Output the [x, y] coordinate of the center of the cell containing the given text.  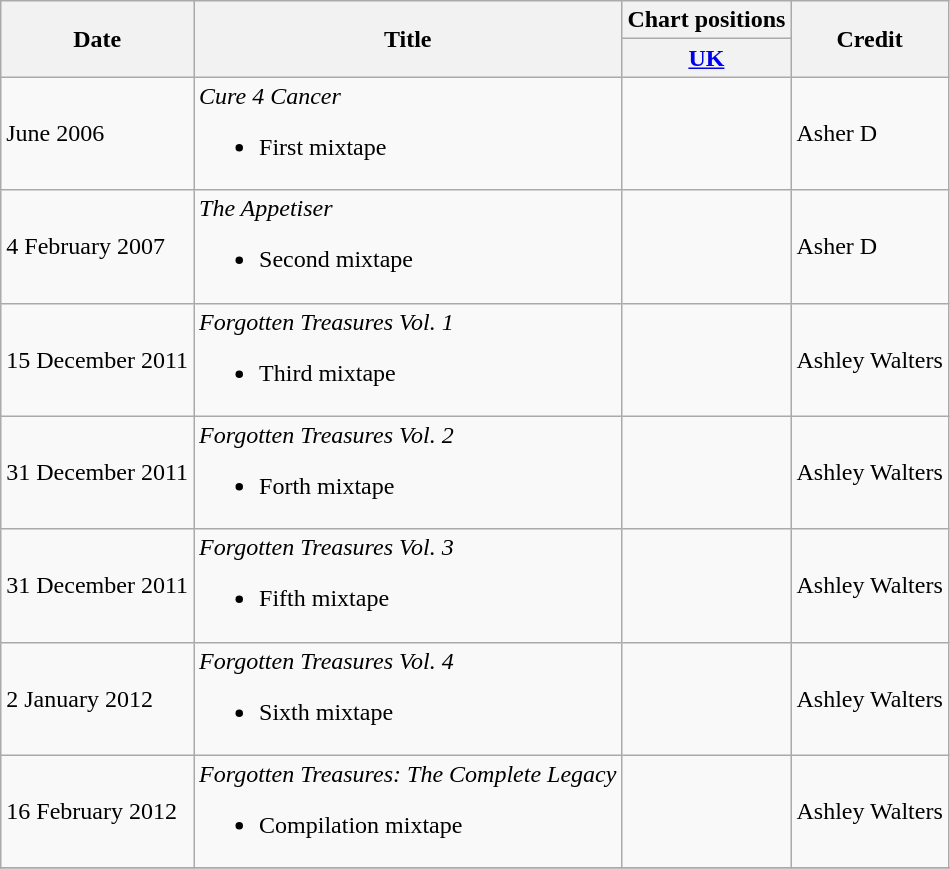
Forgotten Treasures Vol. 2Forth mixtape [408, 472]
Forgotten Treasures Vol. 4Sixth mixtape [408, 698]
15 December 2011 [98, 360]
The AppetiserSecond mixtape [408, 246]
4 February 2007 [98, 246]
Cure 4 CancerFirst mixtape [408, 134]
UK [706, 58]
Date [98, 39]
Title [408, 39]
Forgotten Treasures: The Complete LegacyCompilation mixtape [408, 812]
Forgotten Treasures Vol. 3Fifth mixtape [408, 586]
June 2006 [98, 134]
2 January 2012 [98, 698]
Forgotten Treasures Vol. 1Third mixtape [408, 360]
Credit [870, 39]
16 February 2012 [98, 812]
Chart positions [706, 20]
